Return (X, Y) of the center of cell containing provided text 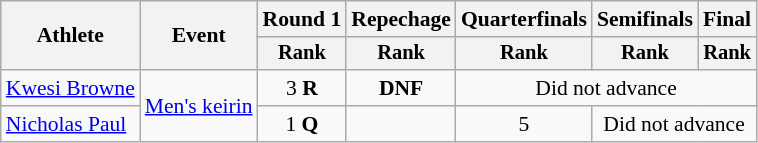
DNF (401, 88)
Quarterfinals (524, 19)
Nicholas Paul (70, 124)
1 Q (302, 124)
Men's keirin (199, 106)
Final (727, 19)
Round 1 (302, 19)
3 R (302, 88)
Event (199, 36)
Semifinals (645, 19)
Kwesi Browne (70, 88)
Athlete (70, 36)
5 (524, 124)
Repechage (401, 19)
